Find where the given text appears and provide that cell's center as (x, y) coordinate. 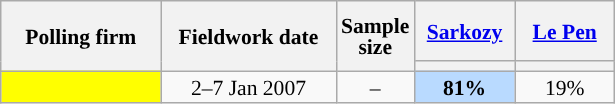
19% (565, 86)
Polling firm (81, 36)
81% (464, 86)
2–7 Jan 2007 (248, 86)
– (375, 86)
Sarkozy (464, 31)
Le Pen (565, 31)
Samplesize (375, 36)
Fieldwork date (248, 36)
